Output the [x, y] coordinate of the center of the cell containing the given text.  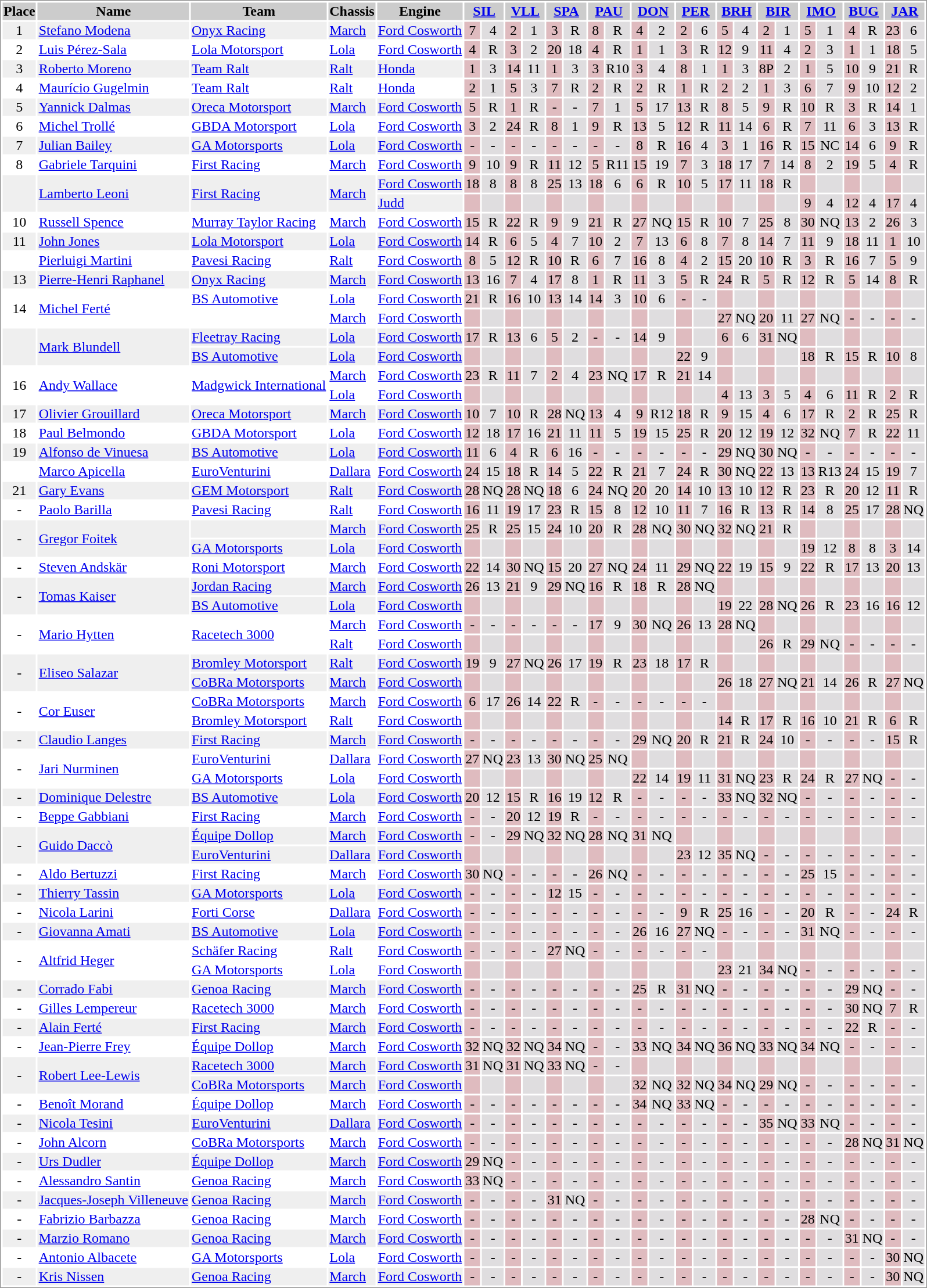
SIL [484, 11]
8P [766, 69]
Jordan Racing [259, 586]
Antonio Albacete [113, 1258]
Gilles Lempereur [113, 1008]
Olivier Grouillard [113, 414]
Paul Belmondo [113, 433]
Eliseo Salazar [113, 673]
Murray Taylor Racing [259, 223]
Fleetray Racing [259, 338]
Engine [420, 11]
Schäfer Racing [259, 951]
36 [725, 1046]
Gary Evans [113, 491]
DON [653, 11]
Place [19, 11]
Michel Ferté [113, 309]
R11 [618, 164]
Marco Apicella [113, 471]
Lamberto Leoni [113, 194]
Urs Dudler [113, 1161]
Aldo Bertuzzi [113, 874]
Chassis [352, 11]
Team [259, 11]
Gregor Foitek [113, 539]
Paolo Barilla [113, 510]
Jacques-Joseph Villeneuve [113, 1200]
Kris Nissen [113, 1276]
GEM Motorsport [259, 491]
Name [113, 11]
PER [696, 11]
Forti Corse [259, 913]
Madgwick International [259, 386]
BRH [736, 11]
Beppe Gabbiani [113, 816]
R10 [618, 69]
Alfonso de Vinuesa [113, 453]
BUG [864, 11]
Steven Andskär [113, 568]
Corrado Fabi [113, 989]
Michel Trollé [113, 126]
Judd [420, 203]
Altfrid Heger [113, 961]
Nicola Larini [113, 913]
PAU [609, 11]
JAR [905, 11]
John Jones [113, 241]
Gabriele Tarquini [113, 164]
Yannick Dalmas [113, 107]
Fabrizio Barbazza [113, 1219]
NC [829, 146]
Roni Motorsport [259, 568]
Thierry Tassin [113, 893]
Guido Daccò [113, 846]
Cor Euser [113, 711]
Benoît Morand [113, 1104]
Andy Wallace [113, 386]
Luis Pérez-Sala [113, 49]
R12 [662, 414]
John Alcorn [113, 1143]
Marzio Romano [113, 1238]
Mario Hytten [113, 634]
Alessandro Santin [113, 1181]
Jari Nurminen [113, 769]
BIR [778, 11]
Mark Blundell [113, 347]
Pierluigi Martini [113, 261]
IMO [821, 11]
Dominique Delestre [113, 798]
Pierre-Henri Raphanel [113, 279]
Giovanna Amati [113, 931]
SPA [566, 11]
Jean-Pierre Frey [113, 1046]
Stefano Modena [113, 31]
Maurício Gugelmin [113, 88]
Claudio Langes [113, 740]
VLL [525, 11]
Roberto Moreno [113, 69]
R13 [829, 471]
Russell Spence [113, 223]
Julian Bailey [113, 146]
Alain Ferté [113, 1028]
Nicola Tesini [113, 1123]
Tomas Kaiser [113, 596]
Robert Lee-Lewis [113, 1076]
